Find where the given text appears and provide that cell's center as [x, y] coordinate. 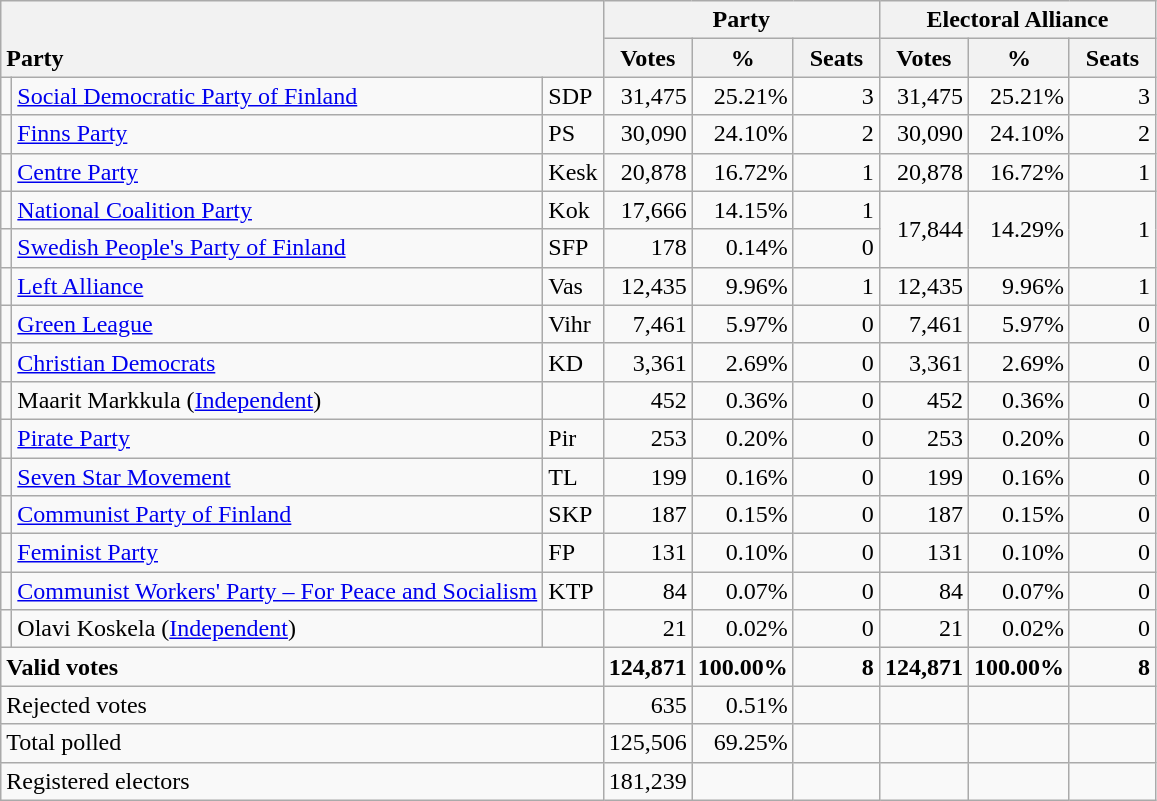
Rejected votes [302, 705]
0.14% [742, 248]
KD [573, 362]
Kok [573, 210]
125,506 [648, 743]
Feminist Party [278, 553]
14.15% [742, 210]
Swedish People's Party of Finland [278, 248]
Christian Democrats [278, 362]
69.25% [742, 743]
14.29% [1018, 229]
Olavi Koskela (Independent) [278, 629]
Pir [573, 438]
Vihr [573, 324]
Kesk [573, 172]
FP [573, 553]
Finns Party [278, 134]
SKP [573, 515]
Valid votes [302, 667]
TL [573, 477]
178 [648, 248]
181,239 [648, 781]
SFP [573, 248]
0.51% [742, 705]
Communist Workers' Party – For Peace and Socialism [278, 591]
Registered electors [302, 781]
Maarit Markkula (Independent) [278, 400]
Electoral Alliance [1017, 20]
Total polled [302, 743]
Social Democratic Party of Finland [278, 96]
17,844 [924, 229]
KTP [573, 591]
SDP [573, 96]
Communist Party of Finland [278, 515]
635 [648, 705]
Vas [573, 286]
17,666 [648, 210]
Centre Party [278, 172]
PS [573, 134]
Green League [278, 324]
Pirate Party [278, 438]
National Coalition Party [278, 210]
Left Alliance [278, 286]
Seven Star Movement [278, 477]
